Return [x, y] of the center of cell containing provided text 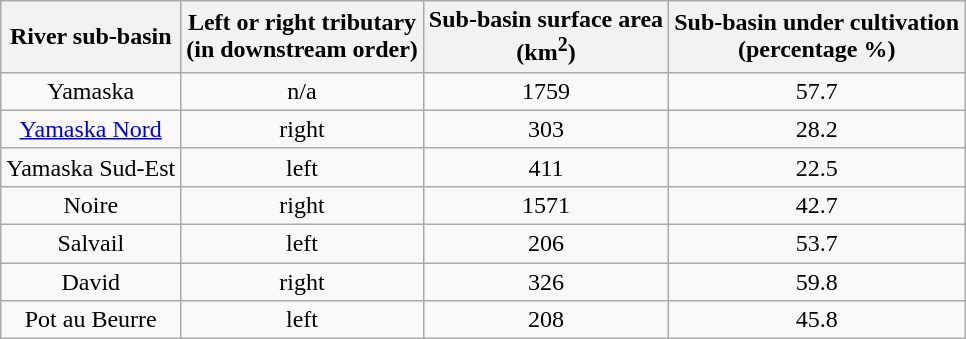
1759 [546, 91]
Yamaska Sud-Est [91, 167]
Noire [91, 205]
22.5 [817, 167]
42.7 [817, 205]
59.8 [817, 282]
David [91, 282]
303 [546, 129]
River sub-basin [91, 37]
Sub-basin under cultivation(percentage %) [817, 37]
206 [546, 244]
Yamaska [91, 91]
Yamaska Nord [91, 129]
45.8 [817, 320]
1571 [546, 205]
28.2 [817, 129]
208 [546, 320]
411 [546, 167]
n/a [302, 91]
53.7 [817, 244]
57.7 [817, 91]
Left or right tributary(in downstream order) [302, 37]
326 [546, 282]
Sub-basin surface area(km2) [546, 37]
Salvail [91, 244]
Pot au Beurre [91, 320]
